Detect which cell encompasses the target text, then output its (X, Y) center coordinate. 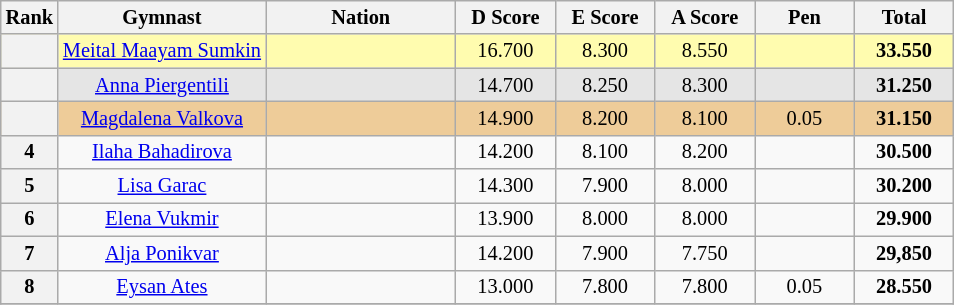
Lisa Garac (162, 186)
14.700 (506, 85)
8.250 (605, 85)
8.550 (705, 51)
16.700 (506, 51)
30.500 (904, 152)
Nation (361, 17)
7 (30, 253)
28.550 (904, 287)
29,850 (904, 253)
31.150 (904, 118)
31.250 (904, 85)
Magdalena Valkova (162, 118)
5 (30, 186)
4 (30, 152)
14.900 (506, 118)
Total (904, 17)
Alja Ponikvar (162, 253)
Elena Vukmir (162, 219)
6 (30, 219)
Pen (805, 17)
8 (30, 287)
D Score (506, 17)
Ilaha Bahadirova (162, 152)
14.300 (506, 186)
E Score (605, 17)
Anna Piergentili (162, 85)
13.900 (506, 219)
13.000 (506, 287)
Eysan Ates (162, 287)
30.200 (904, 186)
7.750 (705, 253)
Gymnast (162, 17)
Meital Maayam Sumkin (162, 51)
A Score (705, 17)
33.550 (904, 51)
Rank (30, 17)
29.900 (904, 219)
